Pinpoint the cell where the given text exists, returning its [X, Y] midpoint coordinate. 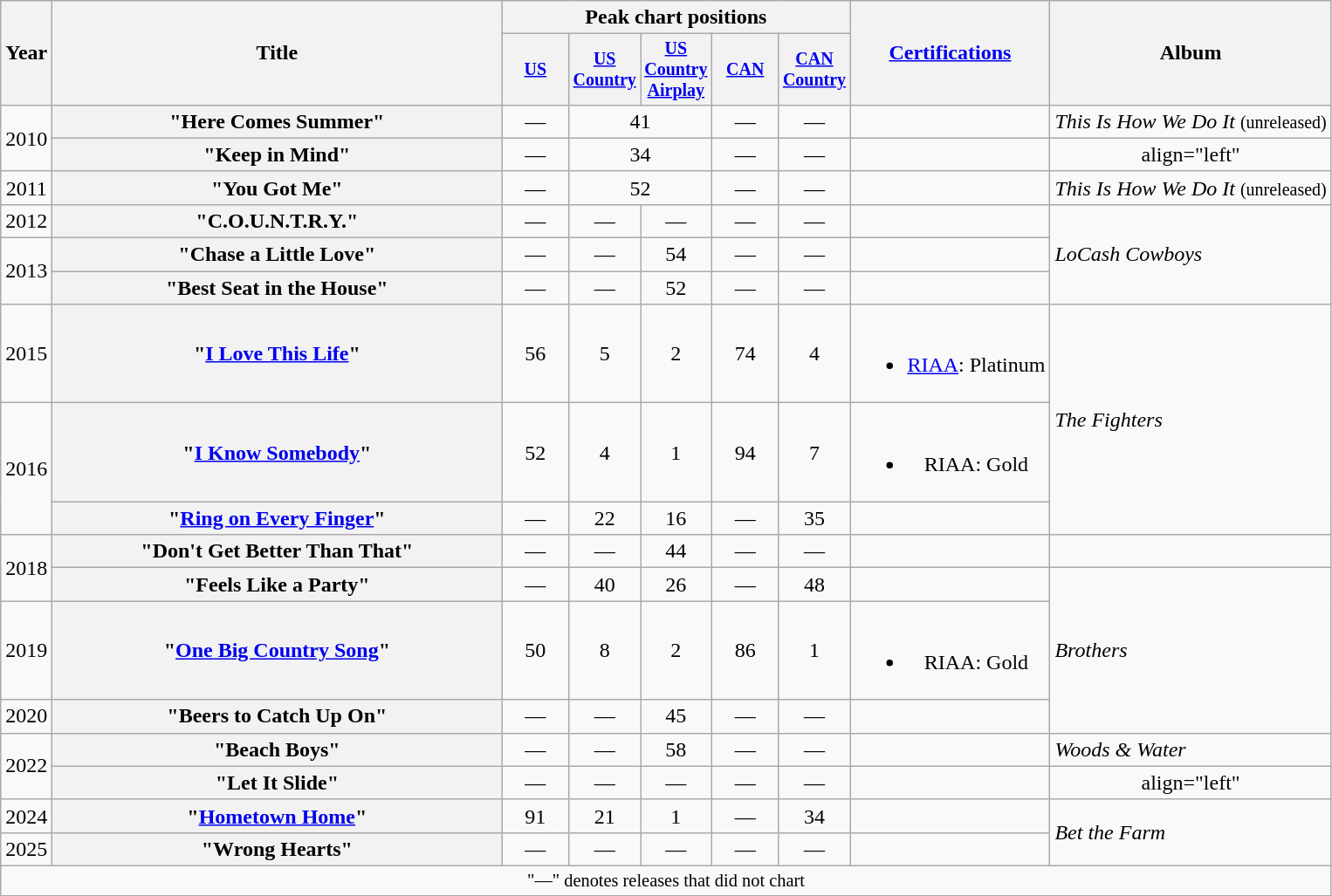
35 [814, 518]
41 [641, 121]
"Keep in Mind" [278, 154]
21 [605, 816]
"Beach Boys" [278, 749]
RIAA: Platinum [950, 354]
"—" denotes releases that did not chart [667, 880]
"You Got Me" [278, 188]
22 [605, 518]
"Feels Like a Party" [278, 585]
74 [745, 354]
50 [536, 651]
8 [605, 651]
Album [1191, 53]
The Fighters [1191, 420]
"One Big Country Song" [278, 651]
2022 [26, 766]
CAN [745, 70]
"Best Seat in the House" [278, 288]
2011 [26, 188]
"I Love This Life" [278, 354]
"C.O.U.N.T.R.Y." [278, 221]
2020 [26, 716]
"Hometown Home" [278, 816]
2010 [26, 138]
Peak chart positions [676, 17]
2016 [26, 469]
US Country Airplay [676, 70]
Certifications [950, 53]
2019 [26, 651]
"Don't Get Better Than That" [278, 551]
"Chase a Little Love" [278, 255]
16 [676, 518]
Brothers [1191, 651]
2012 [26, 221]
86 [745, 651]
40 [605, 585]
7 [814, 452]
2015 [26, 354]
Bet the Farm [1191, 832]
45 [676, 716]
48 [814, 585]
2024 [26, 816]
Year [26, 53]
2025 [26, 849]
Title [278, 53]
54 [676, 255]
94 [745, 452]
"Wrong Hearts" [278, 849]
5 [605, 354]
CAN Country [814, 70]
"I Know Somebody" [278, 452]
58 [676, 749]
US Country [605, 70]
"Here Comes Summer" [278, 121]
LoCash Cowboys [1191, 254]
"Ring on Every Finger" [278, 518]
2013 [26, 271]
US [536, 70]
Woods & Water [1191, 749]
56 [536, 354]
91 [536, 816]
44 [676, 551]
"Let It Slide" [278, 783]
2018 [26, 568]
26 [676, 585]
"Beers to Catch Up On" [278, 716]
